Scan for the cell matching the given text and deliver its [X, Y] coordinate at center. 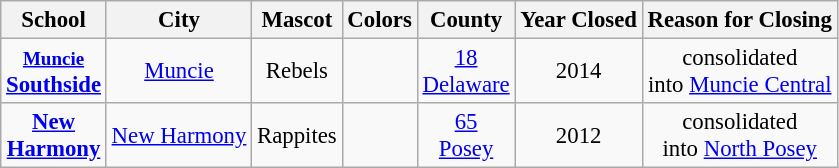
consolidatedinto Muncie Central [740, 72]
Muncie [178, 72]
City [178, 20]
65Posey [466, 136]
New Harmony [178, 136]
School [54, 20]
Colors [380, 20]
Rappites [297, 136]
Year Closed [578, 20]
Reason for Closing [740, 20]
Rebels [297, 72]
2014 [578, 72]
2012 [578, 136]
MuncieSouthside [54, 72]
NewHarmony [54, 136]
consolidatedinto North Posey [740, 136]
18Delaware [466, 72]
County [466, 20]
Mascot [297, 20]
